Return [X, Y] of the center of cell containing provided text 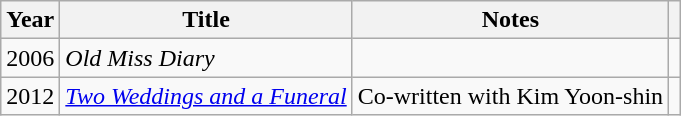
2006 [30, 58]
2012 [30, 96]
Title [206, 20]
Old Miss Diary [206, 58]
Notes [510, 20]
Year [30, 20]
Two Weddings and a Funeral [206, 96]
Co-written with Kim Yoon-shin [510, 96]
